Identify which cell holds the provided text, then report its [X, Y] central coordinate. 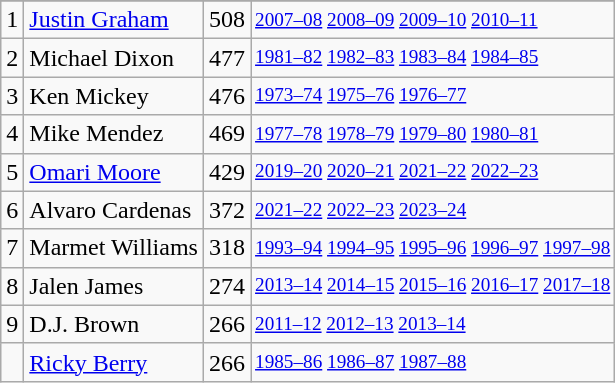
469 [226, 134]
477 [226, 58]
8 [12, 286]
1 [12, 20]
Jalen James [114, 286]
Michael Dixon [114, 58]
318 [226, 248]
4 [12, 134]
274 [226, 286]
508 [226, 20]
2013–14 2014–15 2015–16 2016–17 2017–18 [432, 286]
476 [226, 96]
2007–08 2008–09 2009–10 2010–11 [432, 20]
2021–22 2022–23 2023–24 [432, 210]
1977–78 1978–79 1979–80 1980–81 [432, 134]
9 [12, 324]
1985–86 1986–87 1987–88 [432, 362]
Mike Mendez [114, 134]
2 [12, 58]
1981–82 1982–83 1983–84 1984–85 [432, 58]
1973–74 1975–76 1976–77 [432, 96]
3 [12, 96]
Ken Mickey [114, 96]
429 [226, 172]
6 [12, 210]
Marmet Williams [114, 248]
5 [12, 172]
7 [12, 248]
Alvaro Cardenas [114, 210]
2011–12 2012–13 2013–14 [432, 324]
372 [226, 210]
Ricky Berry [114, 362]
1993–94 1994–95 1995–96 1996–97 1997–98 [432, 248]
Omari Moore [114, 172]
Justin Graham [114, 20]
D.J. Brown [114, 324]
2019–20 2020–21 2021–22 2022–23 [432, 172]
